For the text-containing cell, return its midpoint in (X, Y) coordinate format. 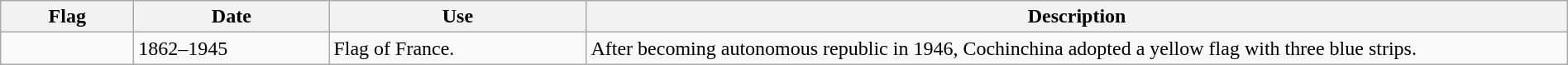
Date (232, 17)
Flag (68, 17)
Use (458, 17)
1862–1945 (232, 48)
Flag of France. (458, 48)
After becoming autonomous republic in 1946, Cochinchina adopted a yellow flag with three blue strips. (1077, 48)
Description (1077, 17)
